Provide the [X, Y] coordinate of the cell's center where the given text is located.  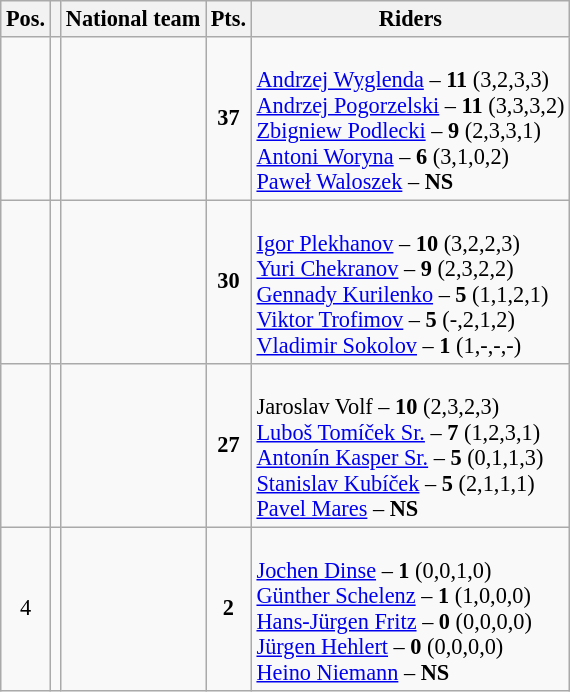
Pos. [26, 19]
30 [229, 282]
4 [26, 608]
2 [229, 608]
27 [229, 444]
Jaroslav Volf – 10 (2,3,2,3) Luboš Tomíček Sr. – 7 (1,2,3,1) Antonín Kasper Sr. – 5 (0,1,1,3) Stanislav Kubíček – 5 (2,1,1,1) Pavel Mares – NS [410, 444]
Jochen Dinse – 1 (0,0,1,0) Günther Schelenz – 1 (1,0,0,0) Hans-Jürgen Fritz – 0 (0,0,0,0) Jürgen Hehlert – 0 (0,0,0,0) Heino Niemann – NS [410, 608]
National team [134, 19]
37 [229, 118]
Andrzej Wyglenda – 11 (3,2,3,3) Andrzej Pogorzelski – 11 (3,3,3,2) Zbigniew Podlecki – 9 (2,3,3,1) Antoni Woryna – 6 (3,1,0,2) Paweł Waloszek – NS [410, 118]
Riders [410, 19]
Pts. [229, 19]
